Output the (X, Y) coordinate of the center of the cell containing the given text.  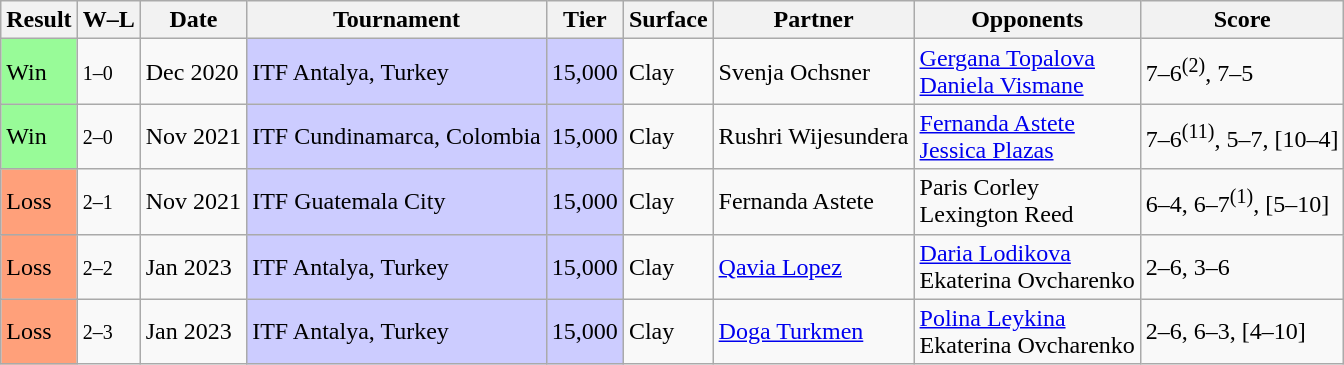
Fernanda Astete (814, 202)
ITF Guatemala City (397, 202)
Result (39, 20)
Doga Turkmen (814, 332)
Fernanda Astete Jessica Plazas (1027, 136)
Date (193, 20)
Tier (584, 20)
2–6, 6–3, [4–10] (1242, 332)
2–1 (108, 202)
Qavia Lopez (814, 266)
Score (1242, 20)
2–3 (108, 332)
Polina Leykina Ekaterina Ovcharenko (1027, 332)
Surface (668, 20)
Svenja Ochsner (814, 72)
ITF Cundinamarca, Colombia (397, 136)
Partner (814, 20)
W–L (108, 20)
Tournament (397, 20)
1–0 (108, 72)
Rushri Wijesundera (814, 136)
Dec 2020 (193, 72)
Paris Corley Lexington Reed (1027, 202)
2–0 (108, 136)
Opponents (1027, 20)
2–6, 3–6 (1242, 266)
7–6(11), 5–7, [10–4] (1242, 136)
7–6(2), 7–5 (1242, 72)
Gergana Topalova Daniela Vismane (1027, 72)
Daria Lodikova Ekaterina Ovcharenko (1027, 266)
2–2 (108, 266)
6–4, 6–7(1), [5–10] (1242, 202)
